From the cell containing the given text, extract its center point as [X, Y] coordinate. 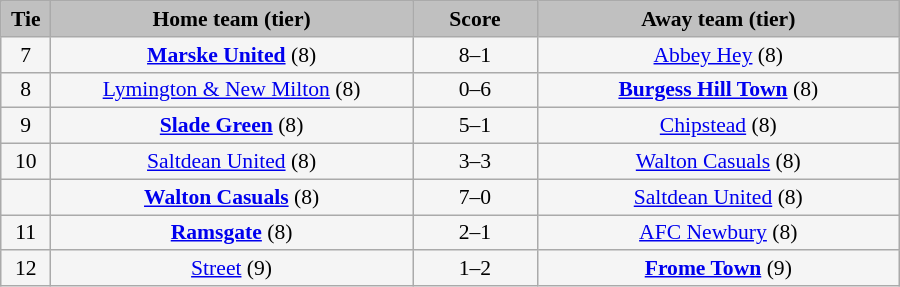
Away team (tier) [718, 19]
7–0 [476, 197]
Chipstead (8) [718, 126]
2–1 [476, 233]
0–6 [476, 90]
Lymington & New Milton (8) [232, 90]
7 [26, 55]
8–1 [476, 55]
Ramsgate (8) [232, 233]
Score [476, 19]
5–1 [476, 126]
11 [26, 233]
AFC Newbury (8) [718, 233]
8 [26, 90]
Burgess Hill Town (8) [718, 90]
3–3 [476, 162]
Slade Green (8) [232, 126]
Tie [26, 19]
Street (9) [232, 269]
12 [26, 269]
9 [26, 126]
10 [26, 162]
1–2 [476, 269]
Abbey Hey (8) [718, 55]
Home team (tier) [232, 19]
Frome Town (9) [718, 269]
Marske United (8) [232, 55]
